Locate the cell with the specified text and output its (x, y) center coordinate. 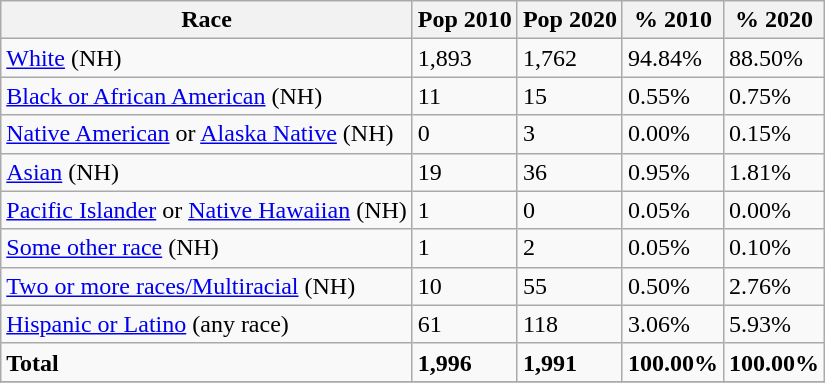
Pop 2020 (570, 20)
Two or more races/Multiracial (NH) (207, 286)
36 (570, 172)
Black or African American (NH) (207, 96)
2.76% (774, 286)
1,996 (464, 362)
Pop 2010 (464, 20)
94.84% (672, 58)
Native American or Alaska Native (NH) (207, 134)
White (NH) (207, 58)
Pacific Islander or Native Hawaiian (NH) (207, 210)
0.95% (672, 172)
19 (464, 172)
0.15% (774, 134)
1,893 (464, 58)
% 2020 (774, 20)
0.50% (672, 286)
2 (570, 248)
11 (464, 96)
61 (464, 324)
55 (570, 286)
118 (570, 324)
0.10% (774, 248)
5.93% (774, 324)
% 2010 (672, 20)
1,762 (570, 58)
3 (570, 134)
0.75% (774, 96)
1,991 (570, 362)
Hispanic or Latino (any race) (207, 324)
0.55% (672, 96)
Asian (NH) (207, 172)
10 (464, 286)
Some other race (NH) (207, 248)
Race (207, 20)
3.06% (672, 324)
Total (207, 362)
1.81% (774, 172)
88.50% (774, 58)
15 (570, 96)
